Extract the [x, y] coordinate from the center of the cell holding the provided text.  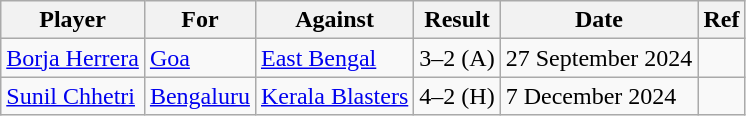
Sunil Chhetri [73, 96]
7 December 2024 [599, 96]
Kerala Blasters [334, 96]
Against [334, 20]
For [200, 20]
Date [599, 20]
Goa [200, 58]
27 September 2024 [599, 58]
Ref [722, 20]
Player [73, 20]
Result [457, 20]
Bengaluru [200, 96]
4–2 (H) [457, 96]
Borja Herrera [73, 58]
East Bengal [334, 58]
3–2 (A) [457, 58]
